Output the (x, y) coordinate of the center of the cell containing the given text.  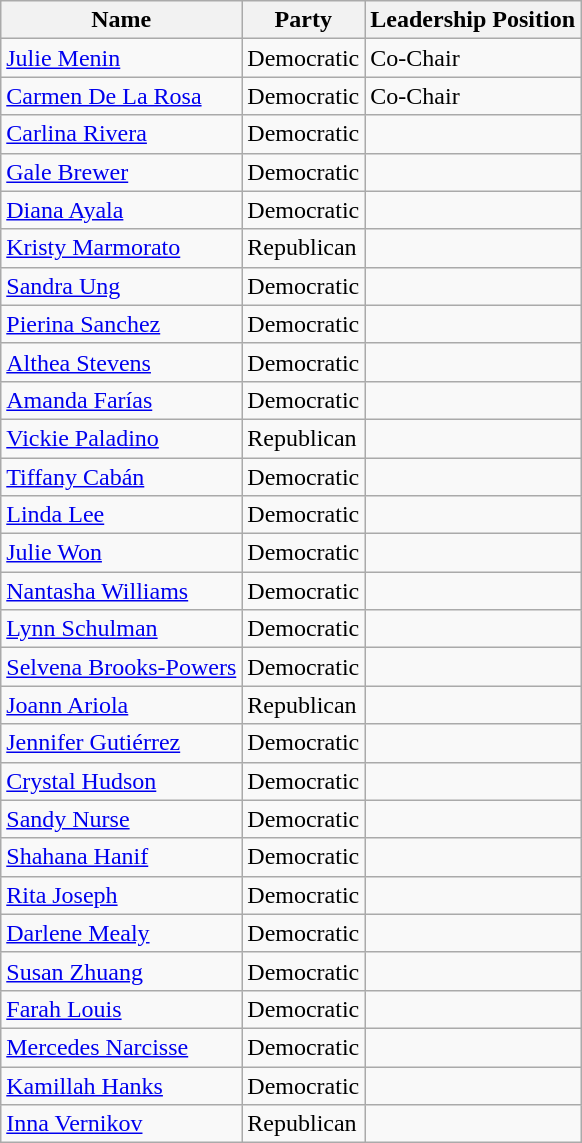
Julie Menin (122, 58)
Vickie Paladino (122, 438)
Gale Brewer (122, 172)
Pierina Sanchez (122, 324)
Linda Lee (122, 515)
Carlina Rivera (122, 134)
Farah Louis (122, 1009)
Sandra Ung (122, 286)
Amanda Farías (122, 400)
Lynn Schulman (122, 629)
Party (304, 20)
Leadership Position (473, 20)
Name (122, 20)
Sandy Nurse (122, 819)
Carmen De La Rosa (122, 96)
Inna Vernikov (122, 1124)
Diana Ayala (122, 210)
Selvena Brooks-Powers (122, 667)
Joann Ariola (122, 705)
Crystal Hudson (122, 781)
Shahana Hanif (122, 857)
Susan Zhuang (122, 971)
Althea Stevens (122, 362)
Kamillah Hanks (122, 1085)
Julie Won (122, 553)
Nantasha Williams (122, 591)
Rita Joseph (122, 895)
Kristy Marmorato (122, 248)
Jennifer Gutiérrez (122, 743)
Tiffany Cabán (122, 477)
Mercedes Narcisse (122, 1047)
Darlene Mealy (122, 933)
